Find where the given text appears and provide that cell's center as (x, y) coordinate. 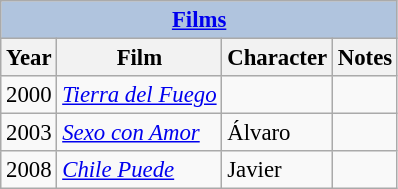
Films (200, 20)
Film (140, 58)
Tierra del Fuego (140, 95)
Year (29, 58)
2003 (29, 133)
Notes (364, 58)
2008 (29, 170)
Javier (278, 170)
Sexo con Amor (140, 133)
Álvaro (278, 133)
Chile Puede (140, 170)
Character (278, 58)
2000 (29, 95)
